For the text-containing cell, return its midpoint in [X, Y] coordinate format. 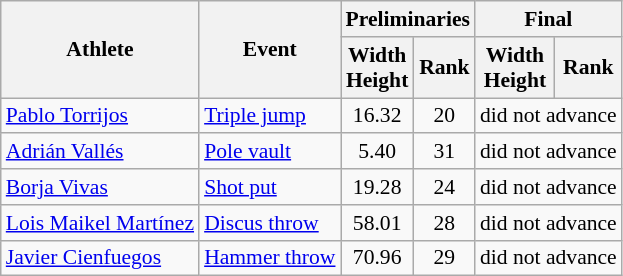
5.40 [378, 152]
31 [444, 152]
Lois Maikel Martínez [100, 223]
Athlete [100, 50]
Triple jump [270, 116]
Pablo Torrijos [100, 116]
24 [444, 187]
16.32 [378, 116]
Hammer throw [270, 258]
Pole vault [270, 152]
Preliminaries [408, 19]
29 [444, 258]
19.28 [378, 187]
Adrián Vallés [100, 152]
70.96 [378, 258]
Discus throw [270, 223]
20 [444, 116]
Borja Vivas [100, 187]
Event [270, 50]
Javier Cienfuegos [100, 258]
58.01 [378, 223]
Shot put [270, 187]
28 [444, 223]
Final [548, 19]
